Determine the (x, y) coordinate at the center of the cell enclosing the given text.  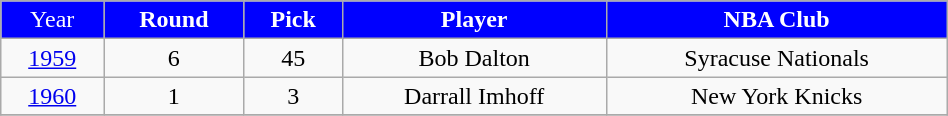
Syracuse Nationals (776, 58)
Darrall Imhoff (474, 96)
Round (174, 20)
3 (293, 96)
Year (52, 20)
Player (474, 20)
6 (174, 58)
1959 (52, 58)
New York Knicks (776, 96)
1960 (52, 96)
45 (293, 58)
Pick (293, 20)
NBA Club (776, 20)
1 (174, 96)
Bob Dalton (474, 58)
